Pinpoint the cell where the given text exists, returning its [x, y] midpoint coordinate. 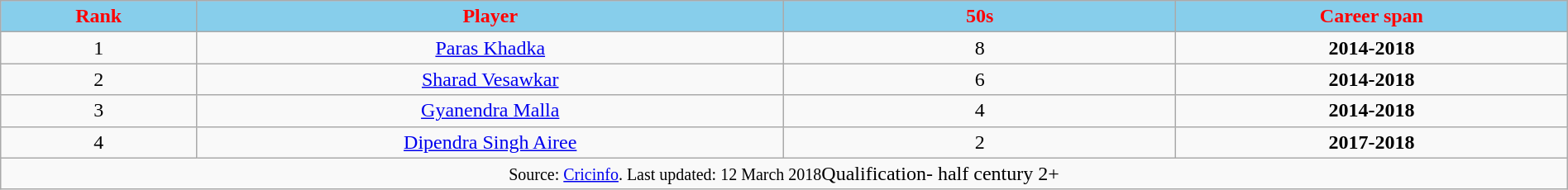
1 [99, 48]
Dipendra Singh Airee [490, 142]
Career span [1372, 17]
Gyanendra Malla [490, 111]
Rank [99, 17]
6 [980, 79]
8 [980, 48]
Paras Khadka [490, 48]
50s [980, 17]
Player [490, 17]
Sharad Vesawkar [490, 79]
3 [99, 111]
2017-2018 [1372, 142]
Source: Cricinfo. Last updated: 12 March 2018Qualification- half century 2+ [784, 173]
